For the text-containing cell, return its midpoint in (X, Y) coordinate format. 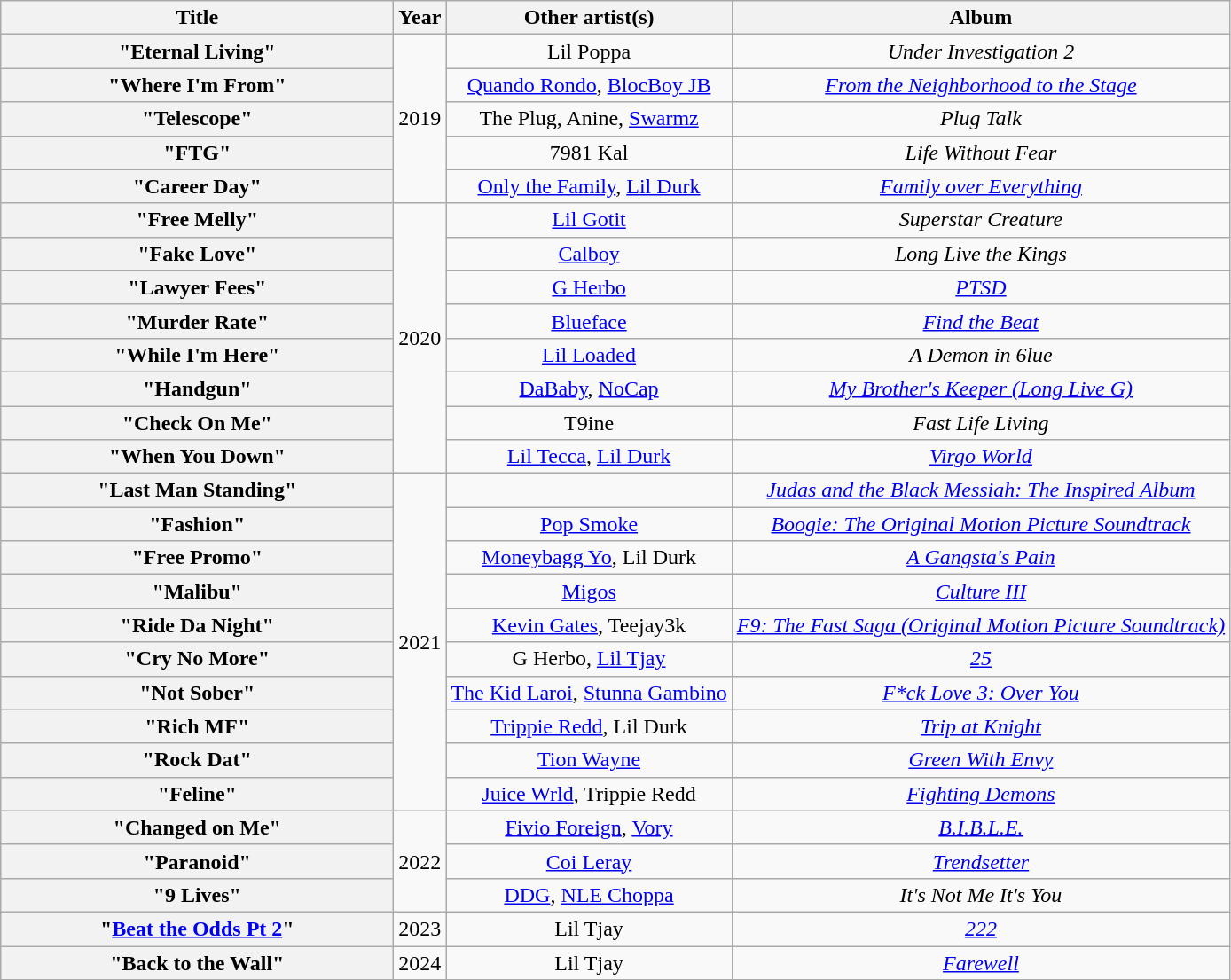
"Beat the Odds Pt 2" (197, 929)
Family over Everything (981, 186)
"Murder Rate" (197, 321)
Trendsetter (981, 861)
Under Investigation 2 (981, 51)
It's Not Me It's You (981, 895)
Trippie Redd, Lil Durk (589, 726)
2021 (420, 642)
Farewell (981, 962)
Virgo World (981, 457)
G Herbo (589, 287)
2022 (420, 861)
Migos (589, 592)
A Gangsta's Pain (981, 558)
Lil Loaded (589, 355)
Calboy (589, 254)
F*ck Love 3: Over You (981, 693)
Life Without Fear (981, 153)
F9: The Fast Saga (Original Motion Picture Soundtrack) (981, 625)
"Last Man Standing" (197, 490)
Lil Gotit (589, 220)
Plug Talk (981, 119)
Lil Tecca, Lil Durk (589, 457)
Kevin Gates, Teejay3k (589, 625)
The Kid Laroi, Stunna Gambino (589, 693)
"Eternal Living" (197, 51)
The Plug, Anine, Swarmz (589, 119)
Quando Rondo, BlocBoy JB (589, 85)
"Rock Dat" (197, 760)
Fivio Foreign, Vory (589, 827)
"Career Day" (197, 186)
G Herbo, Lil Tjay (589, 659)
Boogie: The Original Motion Picture Soundtrack (981, 524)
Blueface (589, 321)
25 (981, 659)
Judas and the Black Messiah: The Inspired Album (981, 490)
"Where I'm From" (197, 85)
Moneybagg Yo, Lil Durk (589, 558)
Culture III (981, 592)
B.I.B.L.E. (981, 827)
"Malibu" (197, 592)
"Fashion" (197, 524)
7981 Kal (589, 153)
"Fake Love" (197, 254)
Long Live the Kings (981, 254)
Trip at Knight (981, 726)
From the Neighborhood to the Stage (981, 85)
T9ine (589, 423)
"Ride Da Night" (197, 625)
2020 (420, 338)
"Cry No More" (197, 659)
2019 (420, 119)
Superstar Creature (981, 220)
Pop Smoke (589, 524)
"Changed on Me" (197, 827)
Lil Poppa (589, 51)
"Free Promo" (197, 558)
"FTG" (197, 153)
Title (197, 18)
"Rich MF" (197, 726)
DaBaby, NoCap (589, 388)
Green With Envy (981, 760)
Other artist(s) (589, 18)
Tion Wayne (589, 760)
"Not Sober" (197, 693)
2024 (420, 962)
A Demon in 6lue (981, 355)
"Feline" (197, 794)
Juice Wrld, Trippie Redd (589, 794)
Coi Leray (589, 861)
"Lawyer Fees" (197, 287)
222 (981, 929)
Album (981, 18)
Find the Beat (981, 321)
PTSD (981, 287)
"9 Lives" (197, 895)
"Free Melly" (197, 220)
Fighting Demons (981, 794)
DDG, NLE Choppa (589, 895)
My Brother's Keeper (Long Live G) (981, 388)
Fast Life Living (981, 423)
"Paranoid" (197, 861)
"Handgun" (197, 388)
"When You Down" (197, 457)
Only the Family, Lil Durk (589, 186)
"Check On Me" (197, 423)
"Back to the Wall" (197, 962)
Year (420, 18)
"Telescope" (197, 119)
2023 (420, 929)
"While I'm Here" (197, 355)
